Return [x, y] of the center of cell containing provided text 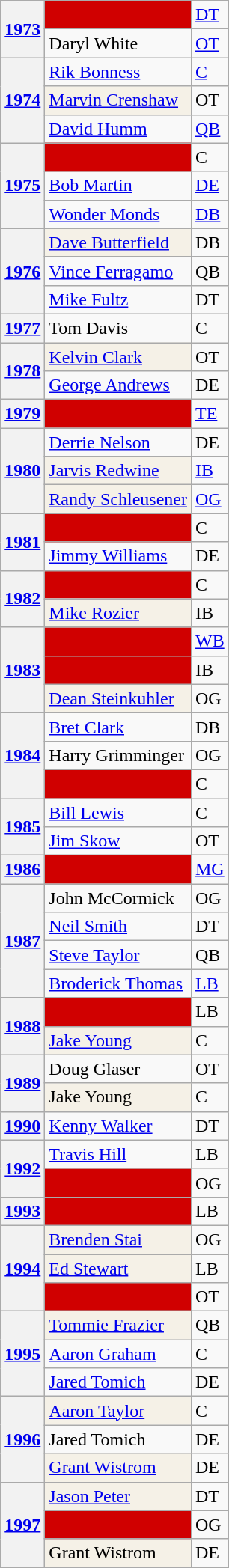
1975 [22, 186]
1985 [22, 826]
Harry Grimminger [118, 755]
Bret Clark [118, 727]
1974 [22, 100]
Mike Rozier [118, 613]
Jimmy Williams [118, 556]
Broderick Thomas [118, 983]
1979 [22, 414]
Rik Bonness [118, 72]
Wonder Monds [118, 214]
Ed Stewart [118, 1269]
1978 [22, 371]
Marvin Crenshaw [118, 100]
1980 [22, 471]
1987 [22, 941]
Jarvis Redwine [118, 471]
MG [210, 870]
1977 [22, 328]
1976 [22, 271]
1992 [22, 1168]
Tom Davis [118, 328]
Randy Schleusener [118, 499]
Daryl White [118, 43]
1995 [22, 1354]
1996 [22, 1439]
Neil Smith [118, 927]
Bob Martin [118, 186]
1973 [22, 29]
Steve Taylor [118, 955]
Jason Peter [118, 1496]
Vince Ferragamo [118, 271]
1984 [22, 755]
1982 [22, 599]
Kelvin Clark [118, 357]
Jim Skow [118, 841]
Aaron Graham [118, 1354]
1994 [22, 1268]
Dean Steinkuhler [118, 698]
WB [210, 641]
Mike Fultz [118, 299]
George Andrews [118, 385]
Aaron Taylor [118, 1411]
1988 [22, 1026]
Travis Hill [118, 1154]
1993 [22, 1211]
TE [210, 414]
1990 [22, 1126]
1986 [22, 870]
John McCormick [118, 898]
David Humm [118, 129]
Brenden Stai [118, 1239]
Doug Glaser [118, 1069]
Dave Butterfield [118, 242]
1981 [22, 542]
1983 [22, 670]
1989 [22, 1083]
Derrie Nelson [118, 442]
Kenny Walker [118, 1126]
Bill Lewis [118, 812]
Tommie Frazier [118, 1326]
1997 [22, 1525]
